Find where the given text appears and provide that cell's center as (X, Y) coordinate. 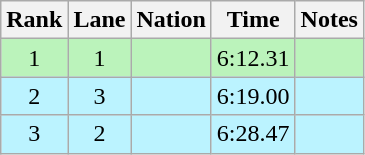
6:12.31 (253, 58)
Notes (329, 20)
6:28.47 (253, 134)
Time (253, 20)
Nation (171, 20)
Rank (34, 20)
Lane (100, 20)
6:19.00 (253, 96)
